For the text-containing cell, return its midpoint in (x, y) coordinate format. 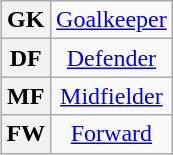
DF (26, 58)
Goalkeeper (112, 20)
Defender (112, 58)
FW (26, 134)
Forward (112, 134)
MF (26, 96)
Midfielder (112, 96)
GK (26, 20)
